Pinpoint the cell where the given text exists, returning its [x, y] midpoint coordinate. 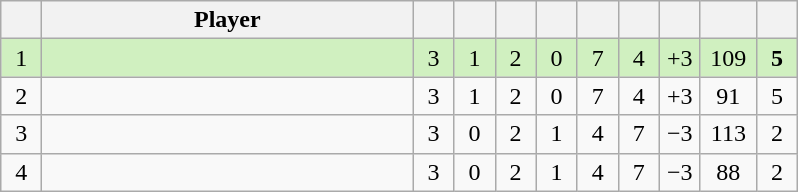
113 [728, 134]
Player [228, 20]
88 [728, 172]
109 [728, 58]
91 [728, 96]
